Output the (X, Y) coordinate of the center of the cell containing the given text.  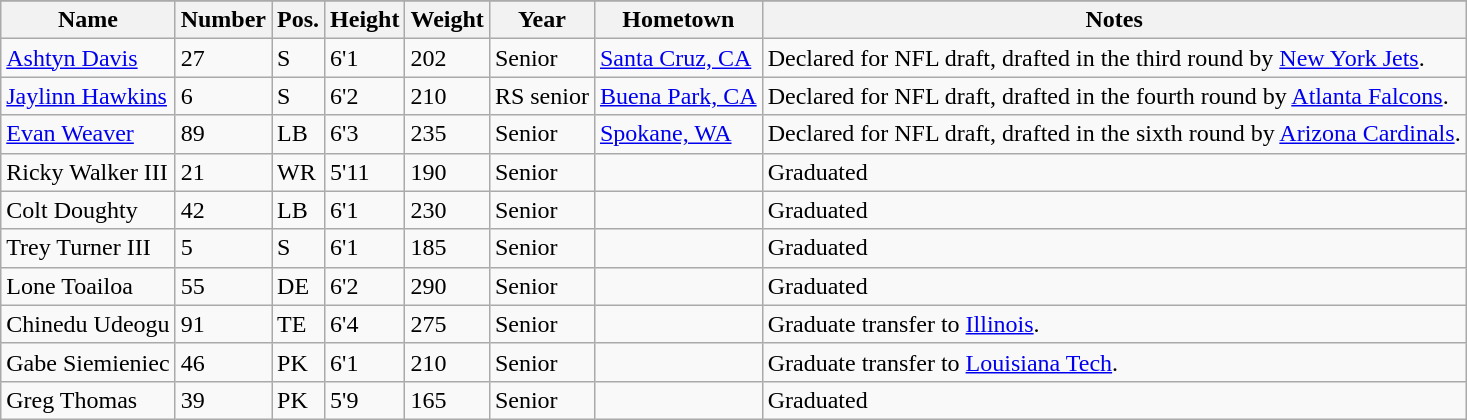
Santa Cruz, CA (678, 58)
46 (223, 362)
290 (447, 286)
Pos. (298, 20)
185 (447, 248)
275 (447, 324)
Trey Turner III (88, 248)
Declared for NFL draft, drafted in the fourth round by Atlanta Falcons. (1114, 96)
5 (223, 248)
Number (223, 20)
27 (223, 58)
6'3 (365, 134)
55 (223, 286)
5'9 (365, 400)
WR (298, 172)
Hometown (678, 20)
Name (88, 20)
TE (298, 324)
RS senior (542, 96)
Weight (447, 20)
39 (223, 400)
202 (447, 58)
Height (365, 20)
91 (223, 324)
Notes (1114, 20)
Declared for NFL draft, drafted in the third round by New York Jets. (1114, 58)
Ricky Walker III (88, 172)
5'11 (365, 172)
Evan Weaver (88, 134)
Colt Doughty (88, 210)
Spokane, WA (678, 134)
230 (447, 210)
Chinedu Udeogu (88, 324)
165 (447, 400)
DE (298, 286)
Year (542, 20)
Ashtyn Davis (88, 58)
Jaylinn Hawkins (88, 96)
21 (223, 172)
6 (223, 96)
Graduate transfer to Illinois. (1114, 324)
Lone Toailoa (88, 286)
6'4 (365, 324)
190 (447, 172)
Graduate transfer to Louisiana Tech. (1114, 362)
Buena Park, CA (678, 96)
42 (223, 210)
Declared for NFL draft, drafted in the sixth round by Arizona Cardinals. (1114, 134)
89 (223, 134)
235 (447, 134)
Greg Thomas (88, 400)
Gabe Siemieniec (88, 362)
